Extract the (X, Y) coordinate from the center of the cell holding the provided text.  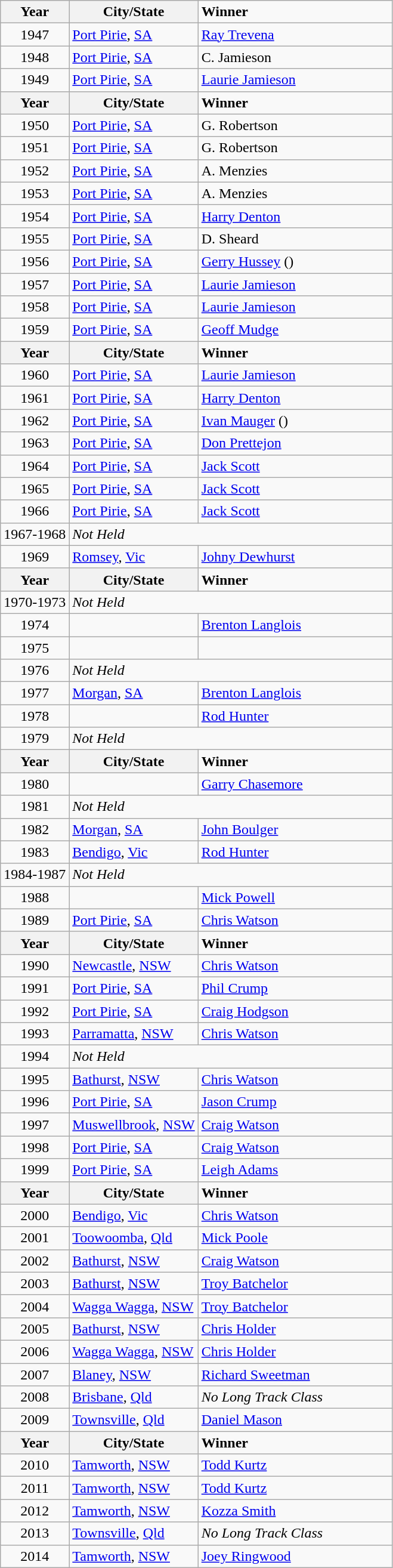
Ivan Mauger () (295, 421)
2010 (35, 1465)
2002 (35, 1261)
Leigh Adams (295, 1170)
Garry Chasemore (295, 784)
1996 (35, 1102)
1957 (35, 285)
1976 (35, 671)
Jason Crump (295, 1102)
1994 (35, 1057)
Phil Crump (295, 988)
2007 (35, 1374)
1974 (35, 625)
2003 (35, 1283)
1993 (35, 1034)
Ray Trevena (295, 35)
Romsey, Vic (134, 557)
1948 (35, 57)
Mick Powell (295, 897)
1983 (35, 852)
Richard Sweetman (295, 1374)
1978 (35, 716)
2011 (35, 1488)
Don Prettejon (295, 443)
1953 (35, 193)
1952 (35, 171)
1999 (35, 1170)
Toowoomba, Qld (134, 1238)
1958 (35, 307)
1995 (35, 1079)
1954 (35, 216)
2006 (35, 1351)
2004 (35, 1306)
1981 (35, 807)
John Boulger (295, 829)
Mick Poole (295, 1238)
1949 (35, 80)
1977 (35, 693)
1984-1987 (35, 875)
2014 (35, 1556)
1982 (35, 829)
2000 (35, 1215)
1959 (35, 330)
C. Jamieson (295, 57)
Kozza Smith (295, 1511)
1989 (35, 920)
1967-1968 (35, 534)
2013 (35, 1533)
Joey Ringwood (295, 1556)
Craig Hodgson (295, 1011)
Muswellbrook, NSW (134, 1125)
1975 (35, 647)
1970-1973 (35, 602)
1997 (35, 1125)
Gerry Hussey () (295, 261)
1962 (35, 421)
D. Sheard (295, 239)
Brisbane, Qld (134, 1397)
1950 (35, 125)
1979 (35, 739)
1951 (35, 148)
1988 (35, 897)
Johny Dewhurst (295, 557)
1992 (35, 1011)
1991 (35, 988)
2012 (35, 1511)
1998 (35, 1147)
1955 (35, 239)
1969 (35, 557)
1990 (35, 965)
Blaney, NSW (134, 1374)
2005 (35, 1329)
Daniel Mason (295, 1420)
2008 (35, 1397)
1965 (35, 489)
1963 (35, 443)
2001 (35, 1238)
1961 (35, 398)
1980 (35, 784)
Parramatta, NSW (134, 1034)
1964 (35, 466)
1966 (35, 511)
1947 (35, 35)
1960 (35, 375)
Newcastle, NSW (134, 965)
2009 (35, 1420)
1956 (35, 261)
Geoff Mudge (295, 330)
